Scan for the cell matching the given text and deliver its [X, Y] coordinate at center. 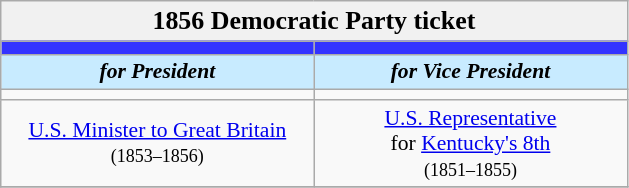
U.S. Representativefor Kentucky's 8th(1851–1855) [470, 144]
1856 Democratic Party ticket [314, 21]
for President [158, 72]
U.S. Minister to Great Britain(1853–1856) [158, 144]
for Vice President [470, 72]
